Provide the [x, y] coordinate of the cell's center where the given text is located.  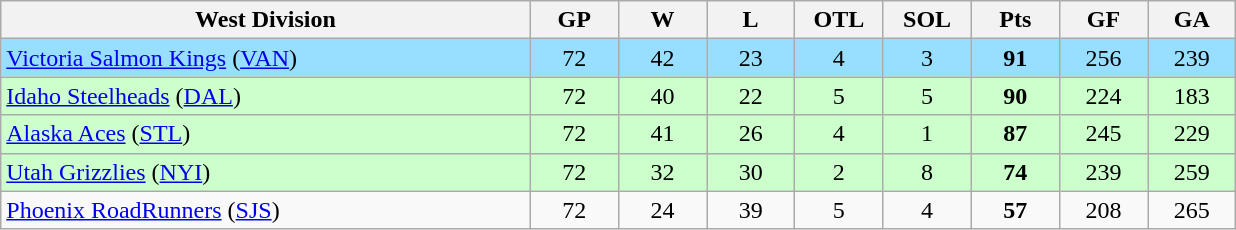
Pts [1015, 20]
26 [751, 134]
GA [1192, 20]
41 [662, 134]
W [662, 20]
3 [927, 58]
L [751, 20]
23 [751, 58]
Phoenix RoadRunners (SJS) [266, 210]
229 [1192, 134]
40 [662, 96]
Alaska Aces (STL) [266, 134]
Victoria Salmon Kings (VAN) [266, 58]
224 [1103, 96]
SOL [927, 20]
8 [927, 172]
256 [1103, 58]
GF [1103, 20]
245 [1103, 134]
265 [1192, 210]
57 [1015, 210]
39 [751, 210]
42 [662, 58]
OTL [839, 20]
87 [1015, 134]
208 [1103, 210]
183 [1192, 96]
91 [1015, 58]
1 [927, 134]
259 [1192, 172]
GP [574, 20]
22 [751, 96]
90 [1015, 96]
32 [662, 172]
Utah Grizzlies (NYI) [266, 172]
2 [839, 172]
Idaho Steelheads (DAL) [266, 96]
24 [662, 210]
74 [1015, 172]
30 [751, 172]
West Division [266, 20]
